Find where the given text appears and provide that cell's center as (x, y) coordinate. 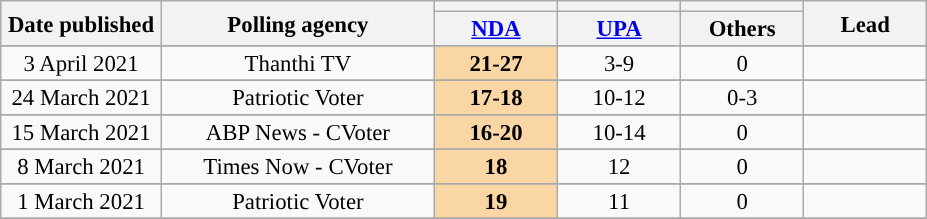
Thanthi TV (298, 64)
17-18 (496, 98)
3 April 2021 (82, 64)
16-20 (496, 132)
NDA (496, 30)
10-14 (620, 132)
3-9 (620, 64)
Others (742, 30)
19 (496, 202)
12 (620, 168)
24 March 2021 (82, 98)
UPA (620, 30)
18 (496, 168)
Lead (866, 24)
11 (620, 202)
21-27 (496, 64)
8 March 2021 (82, 168)
Times Now - CVoter (298, 168)
Date published (82, 24)
1 March 2021 (82, 202)
15 March 2021 (82, 132)
Polling agency (298, 24)
ABP News - CVoter (298, 132)
0-3 (742, 98)
10-12 (620, 98)
